For the text-containing cell, return its midpoint in [X, Y] coordinate format. 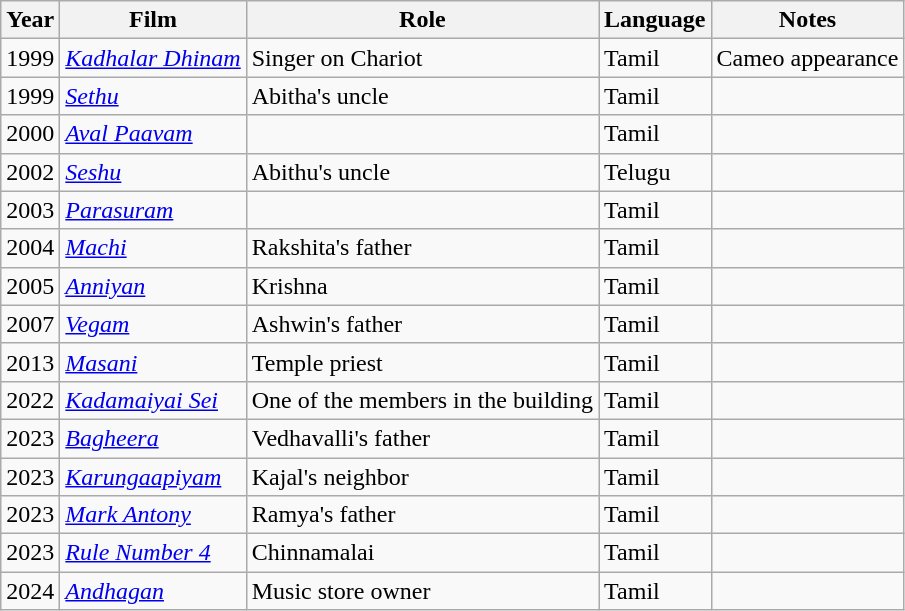
2003 [30, 210]
Karungaapiyam [153, 477]
Abithu's uncle [422, 172]
Cameo appearance [808, 58]
Film [153, 20]
2000 [30, 134]
Rule Number 4 [153, 553]
Music store owner [422, 591]
Andhagan [153, 591]
Machi [153, 248]
Kadamaiyai Sei [153, 400]
Ashwin's father [422, 324]
Chinnamalai [422, 553]
Anniyan [153, 286]
One of the members in the building [422, 400]
2002 [30, 172]
Role [422, 20]
Bagheera [153, 438]
Mark Antony [153, 515]
Masani [153, 362]
Year [30, 20]
2022 [30, 400]
Telugu [655, 172]
Ramya's father [422, 515]
Parasuram [153, 210]
Seshu [153, 172]
Krishna [422, 286]
Aval Paavam [153, 134]
Temple priest [422, 362]
2013 [30, 362]
Language [655, 20]
2007 [30, 324]
Abitha's uncle [422, 96]
Rakshita's father [422, 248]
Vegam [153, 324]
2005 [30, 286]
Singer on Chariot [422, 58]
Vedhavalli's father [422, 438]
2024 [30, 591]
Kajal's neighbor [422, 477]
2004 [30, 248]
Notes [808, 20]
Sethu [153, 96]
Kadhalar Dhinam [153, 58]
